Scan for the cell matching the given text and deliver its (X, Y) coordinate at center. 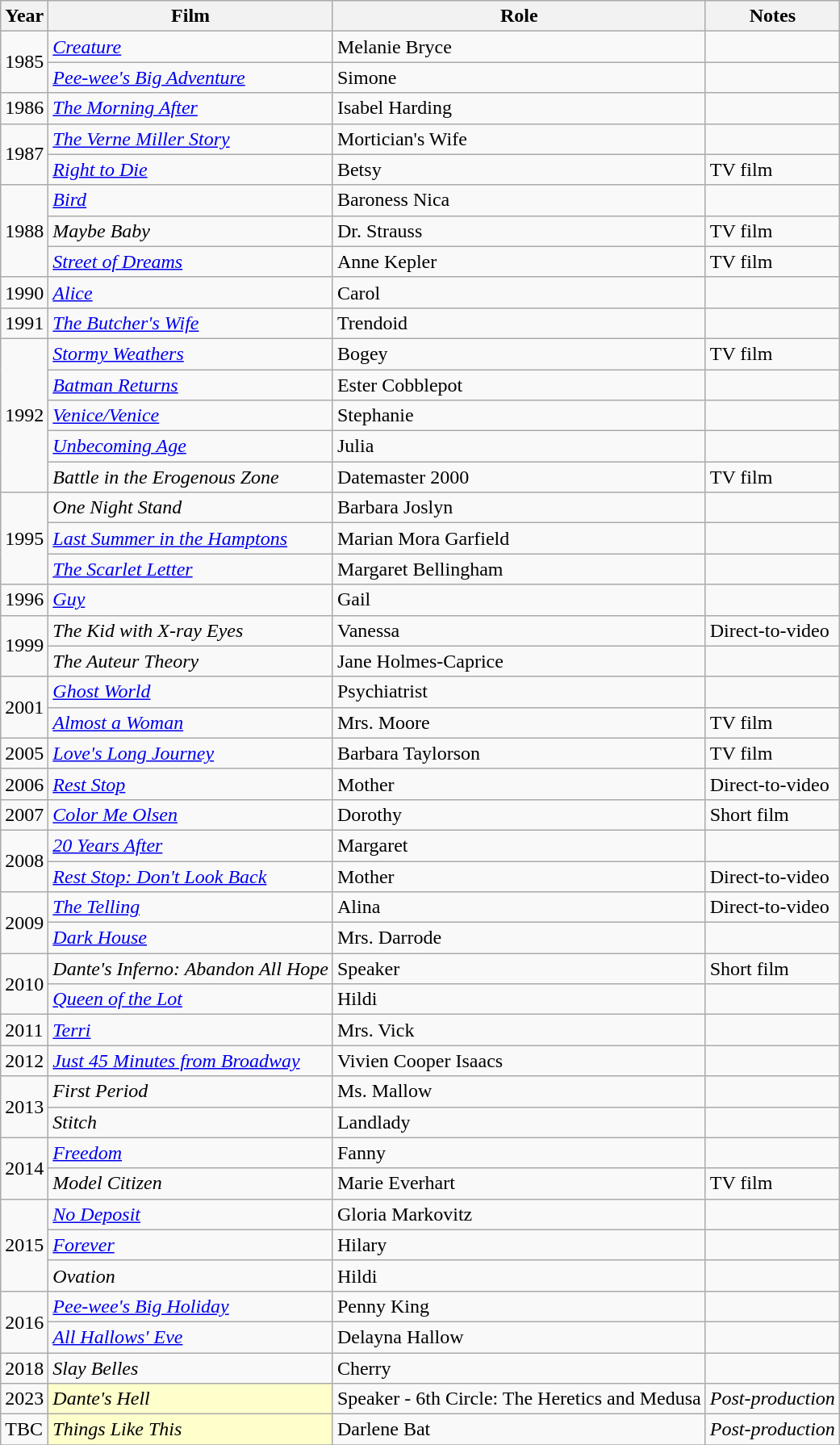
Bogey (519, 354)
20 Years After (190, 845)
Freedom (190, 1153)
Stephanie (519, 416)
2015 (24, 1245)
Anne Kepler (519, 262)
First Period (190, 1091)
Batman Returns (190, 385)
Slay Belles (190, 1368)
The Morning After (190, 108)
Simone (519, 77)
Pee-wee's Big Adventure (190, 77)
Speaker - 6th Circle: The Heretics and Medusa (519, 1399)
2016 (24, 1321)
Datemaster 2000 (519, 477)
Speaker (519, 969)
2007 (24, 815)
Dante's Inferno: Abandon All Hope (190, 969)
Right to Die (190, 170)
Forever (190, 1245)
Film (190, 16)
Gail (519, 600)
Cherry (519, 1368)
2023 (24, 1399)
2013 (24, 1107)
Love's Long Journey (190, 753)
Mrs. Darrode (519, 938)
Marian Mora Garfield (519, 538)
Maybe Baby (190, 231)
2014 (24, 1168)
Betsy (519, 170)
Penny King (519, 1306)
The Kid with X-ray Eyes (190, 630)
Alice (190, 292)
1999 (24, 646)
Vivien Cooper Isaacs (519, 1061)
Vanessa (519, 630)
Rest Stop (190, 784)
Margaret (519, 845)
Creature (190, 47)
Isabel Harding (519, 108)
1996 (24, 600)
Mortician's Wife (519, 139)
1990 (24, 292)
1986 (24, 108)
Bird (190, 200)
Dante's Hell (190, 1399)
1991 (24, 323)
Ester Cobblepot (519, 385)
Barbara Taylorson (519, 753)
Darlene Bat (519, 1430)
Battle in the Erogenous Zone (190, 477)
Guy (190, 600)
Fanny (519, 1153)
Ovation (190, 1275)
Trendoid (519, 323)
2009 (24, 923)
1988 (24, 231)
Ghost World (190, 692)
2012 (24, 1061)
2005 (24, 753)
1992 (24, 415)
Barbara Joslyn (519, 508)
Role (519, 16)
Mrs. Moore (519, 722)
Landlady (519, 1122)
Stormy Weathers (190, 354)
Marie Everhart (519, 1183)
Street of Dreams (190, 262)
Gloria Markovitz (519, 1214)
1995 (24, 538)
Terri (190, 1030)
2001 (24, 707)
1987 (24, 154)
One Night Stand (190, 508)
The Auteur Theory (190, 661)
Stitch (190, 1122)
Hilary (519, 1245)
All Hallows' Eve (190, 1337)
Year (24, 16)
2006 (24, 784)
Venice/Venice (190, 416)
Delayna Hallow (519, 1337)
Baroness Nica (519, 200)
Alina (519, 907)
Notes (772, 16)
Rest Stop: Don't Look Back (190, 876)
The Scarlet Letter (190, 569)
Mrs. Vick (519, 1030)
2008 (24, 861)
Just 45 Minutes from Broadway (190, 1061)
2018 (24, 1368)
Pee-wee's Big Holiday (190, 1306)
The Telling (190, 907)
No Deposit (190, 1214)
Psychiatrist (519, 692)
Jane Holmes-Caprice (519, 661)
Ms. Mallow (519, 1091)
Melanie Bryce (519, 47)
Julia (519, 446)
Model Citizen (190, 1183)
Margaret Bellingham (519, 569)
Unbecoming Age (190, 446)
2010 (24, 984)
Queen of the Lot (190, 999)
Last Summer in the Hamptons (190, 538)
TBC (24, 1430)
The Verne Miller Story (190, 139)
Dark House (190, 938)
The Butcher's Wife (190, 323)
2011 (24, 1030)
Carol (519, 292)
Almost a Woman (190, 722)
Dorothy (519, 815)
Things Like This (190, 1430)
Dr. Strauss (519, 231)
1985 (24, 62)
Color Me Olsen (190, 815)
